Find where the given text appears and provide that cell's center as (x, y) coordinate. 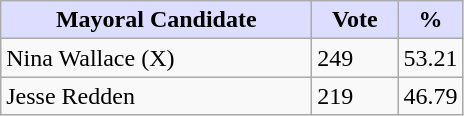
Mayoral Candidate (156, 20)
Jesse Redden (156, 96)
249 (355, 58)
46.79 (430, 96)
% (430, 20)
219 (355, 96)
Vote (355, 20)
53.21 (430, 58)
Nina Wallace (X) (156, 58)
